Locate the cell with the specified text and output its (X, Y) center coordinate. 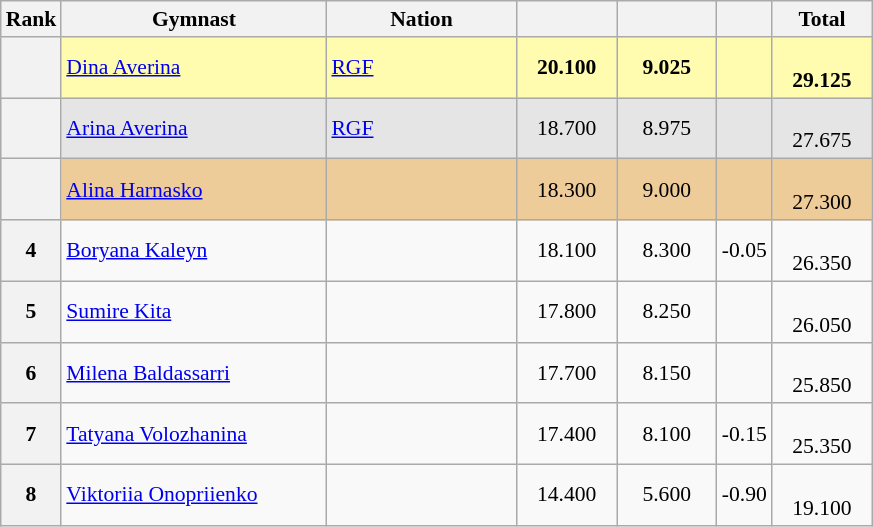
-0.90 (744, 496)
8.250 (667, 312)
8.975 (667, 128)
27.300 (822, 190)
18.100 (567, 250)
Boryana Kaleyn (194, 250)
26.350 (822, 250)
Rank (32, 19)
18.700 (567, 128)
19.100 (822, 496)
Alina Harnasko (194, 190)
9.000 (667, 190)
7 (32, 434)
25.350 (822, 434)
17.700 (567, 372)
Arina Averina (194, 128)
5.600 (667, 496)
Viktoriia Onopriienko (194, 496)
8 (32, 496)
29.125 (822, 68)
8.150 (667, 372)
26.050 (822, 312)
Dina Averina (194, 68)
14.400 (567, 496)
Total (822, 19)
-0.05 (744, 250)
Sumire Kita (194, 312)
25.850 (822, 372)
Nation (421, 19)
5 (32, 312)
9.025 (667, 68)
8.300 (667, 250)
17.400 (567, 434)
4 (32, 250)
Milena Baldassarri (194, 372)
17.800 (567, 312)
8.100 (667, 434)
Tatyana Volozhanina (194, 434)
Gymnast (194, 19)
27.675 (822, 128)
6 (32, 372)
18.300 (567, 190)
-0.15 (744, 434)
20.100 (567, 68)
